For the text-containing cell, return its midpoint in (X, Y) coordinate format. 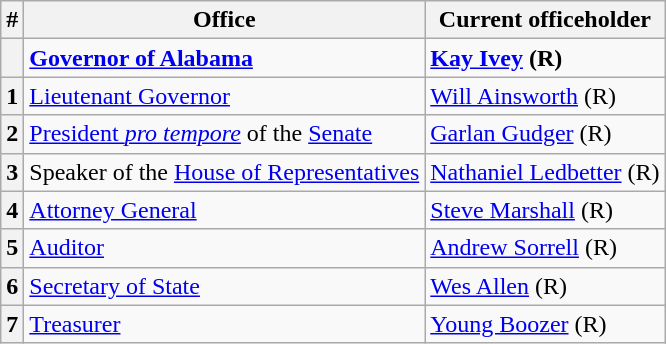
Secretary of State (224, 286)
Governor of Alabama (224, 58)
Will Ainsworth (R) (545, 96)
7 (12, 324)
Wes Allen (R) (545, 286)
4 (12, 210)
Attorney General (224, 210)
# (12, 20)
Garlan Gudger (R) (545, 134)
Steve Marshall (R) (545, 210)
Speaker of the House of Representatives (224, 172)
Auditor (224, 248)
6 (12, 286)
Young Boozer (R) (545, 324)
President pro tempore of the Senate (224, 134)
Current officeholder (545, 20)
5 (12, 248)
3 (12, 172)
Lieutenant Governor (224, 96)
2 (12, 134)
Kay Ivey (R) (545, 58)
Office (224, 20)
Treasurer (224, 324)
1 (12, 96)
Nathaniel Ledbetter (R) (545, 172)
Andrew Sorrell (R) (545, 248)
